Search for the cell housing the specified text and yield its (x, y) center coordinate. 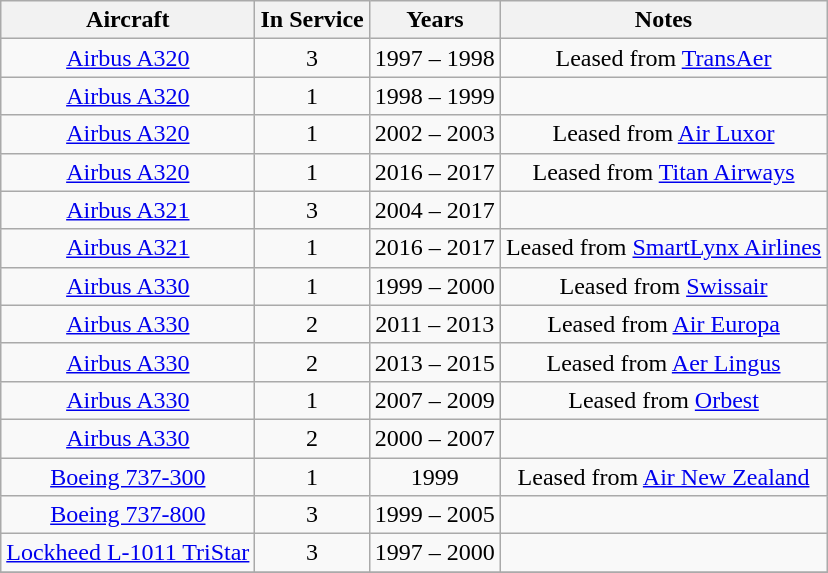
Leased from SmartLynx Airlines (663, 248)
2007 – 2009 (434, 400)
2004 – 2017 (434, 210)
Leased from Air Luxor (663, 134)
Leased from Air Europa (663, 324)
1999 – 2005 (434, 515)
1999 – 2000 (434, 286)
Leased from Air New Zealand (663, 477)
2000 – 2007 (434, 438)
Leased from TransAer (663, 58)
1999 (434, 477)
1997 – 1998 (434, 58)
Leased from Titan Airways (663, 172)
Leased from Orbest (663, 400)
Lockheed L-1011 TriStar (128, 553)
Aircraft (128, 20)
1997 – 2000 (434, 553)
Leased from Swissair (663, 286)
Boeing 737-300 (128, 477)
Leased from Aer Lingus (663, 362)
2011 – 2013 (434, 324)
2013 – 2015 (434, 362)
Notes (663, 20)
2002 – 2003 (434, 134)
1998 – 1999 (434, 96)
Boeing 737-800 (128, 515)
In Service (312, 20)
Years (434, 20)
